Return (x, y) of the center of cell containing provided text 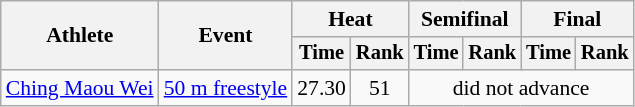
Heat (350, 19)
Semifinal (465, 19)
Event (226, 36)
Athlete (80, 36)
did not advance (522, 88)
50 m freestyle (226, 88)
Final (577, 19)
27.30 (322, 88)
51 (380, 88)
Ching Maou Wei (80, 88)
